Scan for the cell matching the given text and deliver its (X, Y) coordinate at center. 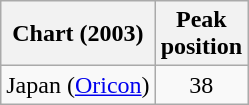
Peakposition (201, 34)
38 (201, 85)
Chart (2003) (78, 34)
Japan (Oricon) (78, 85)
